Output the [X, Y] coordinate of the center of the cell containing the given text.  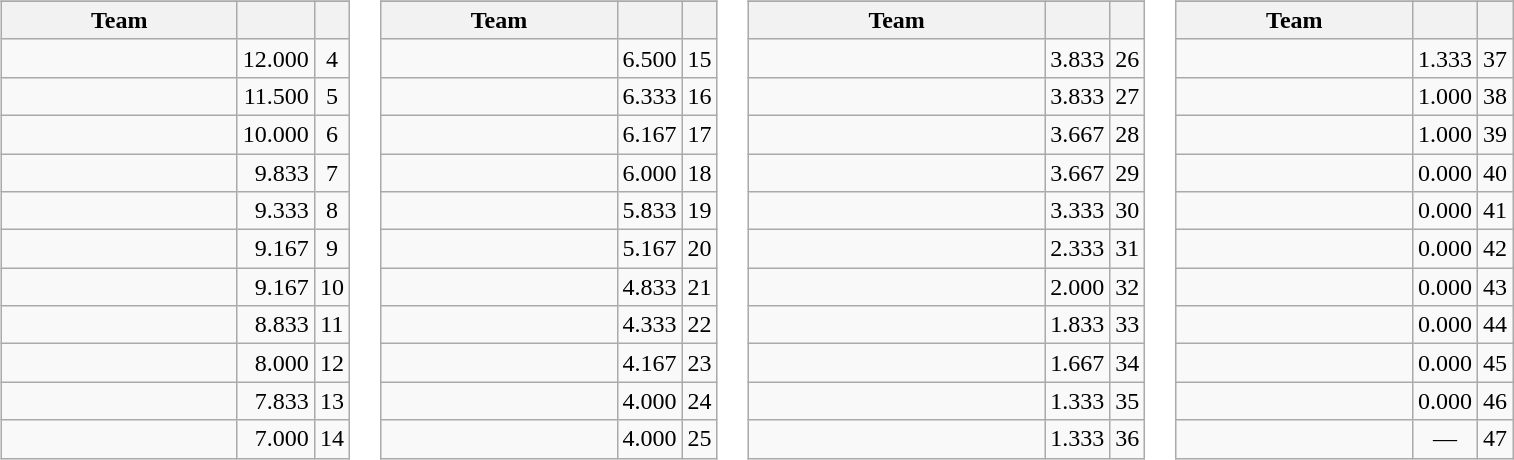
44 [1494, 325]
7 [332, 173]
10.000 [276, 134]
26 [1128, 58]
8 [332, 211]
21 [700, 287]
8.000 [276, 363]
16 [700, 96]
38 [1494, 96]
4.167 [650, 363]
41 [1494, 211]
18 [700, 173]
11 [332, 325]
31 [1128, 249]
9 [332, 249]
6.000 [650, 173]
15 [700, 58]
3.333 [1078, 211]
5 [332, 96]
10 [332, 287]
34 [1128, 363]
6.333 [650, 96]
32 [1128, 287]
1.833 [1078, 325]
14 [332, 439]
46 [1494, 401]
2.000 [1078, 287]
9.833 [276, 173]
6.167 [650, 134]
24 [700, 401]
33 [1128, 325]
6.500 [650, 58]
25 [700, 439]
40 [1494, 173]
4.333 [650, 325]
11.500 [276, 96]
42 [1494, 249]
23 [700, 363]
7.833 [276, 401]
20 [700, 249]
19 [700, 211]
5.833 [650, 211]
8.833 [276, 325]
22 [700, 325]
4 [332, 58]
17 [700, 134]
9.333 [276, 211]
— [1444, 439]
37 [1494, 58]
12.000 [276, 58]
45 [1494, 363]
47 [1494, 439]
29 [1128, 173]
30 [1128, 211]
12 [332, 363]
43 [1494, 287]
35 [1128, 401]
6 [332, 134]
39 [1494, 134]
27 [1128, 96]
36 [1128, 439]
7.000 [276, 439]
13 [332, 401]
5.167 [650, 249]
2.333 [1078, 249]
1.667 [1078, 363]
28 [1128, 134]
4.833 [650, 287]
